Find where the given text appears and provide that cell's center as [X, Y] coordinate. 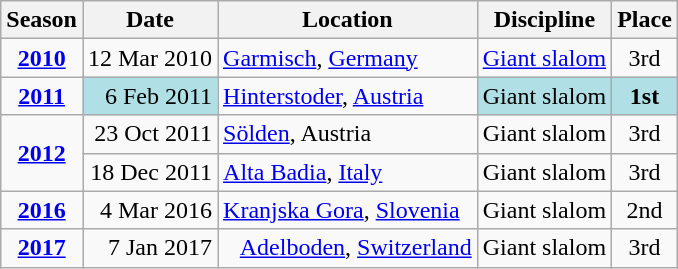
4 Mar 2016 [150, 210]
Sölden, Austria [348, 134]
2012 [42, 153]
12 Mar 2010 [150, 58]
Location [348, 20]
Date [150, 20]
2017 [42, 248]
23 Oct 2011 [150, 134]
Garmisch, Germany [348, 58]
Place [645, 20]
6 Feb 2011 [150, 96]
Alta Badia, Italy [348, 172]
2016 [42, 210]
Discipline [544, 20]
18 Dec 2011 [150, 172]
2010 [42, 58]
2011 [42, 96]
1st [645, 96]
Hinterstoder, Austria [348, 96]
Adelboden, Switzerland [348, 248]
Season [42, 20]
7 Jan 2017 [150, 248]
2nd [645, 210]
Kranjska Gora, Slovenia [348, 210]
